Return [X, Y] of the center of cell containing provided text 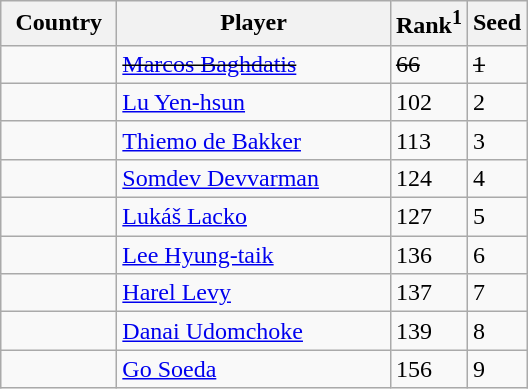
Country [59, 24]
2 [496, 102]
Rank1 [428, 24]
137 [428, 293]
8 [496, 331]
1 [496, 64]
6 [496, 255]
Harel Levy [254, 293]
102 [428, 102]
Lukáš Lacko [254, 217]
4 [496, 178]
139 [428, 331]
124 [428, 178]
Somdev Devvarman [254, 178]
66 [428, 64]
127 [428, 217]
3 [496, 140]
7 [496, 293]
136 [428, 255]
Player [254, 24]
113 [428, 140]
9 [496, 369]
156 [428, 369]
Seed [496, 24]
Go Soeda [254, 369]
5 [496, 217]
Marcos Baghdatis [254, 64]
Thiemo de Bakker [254, 140]
Lu Yen-hsun [254, 102]
Danai Udomchoke [254, 331]
Lee Hyung-taik [254, 255]
